Provide the [X, Y] coordinate of the cell's center where the given text is located.  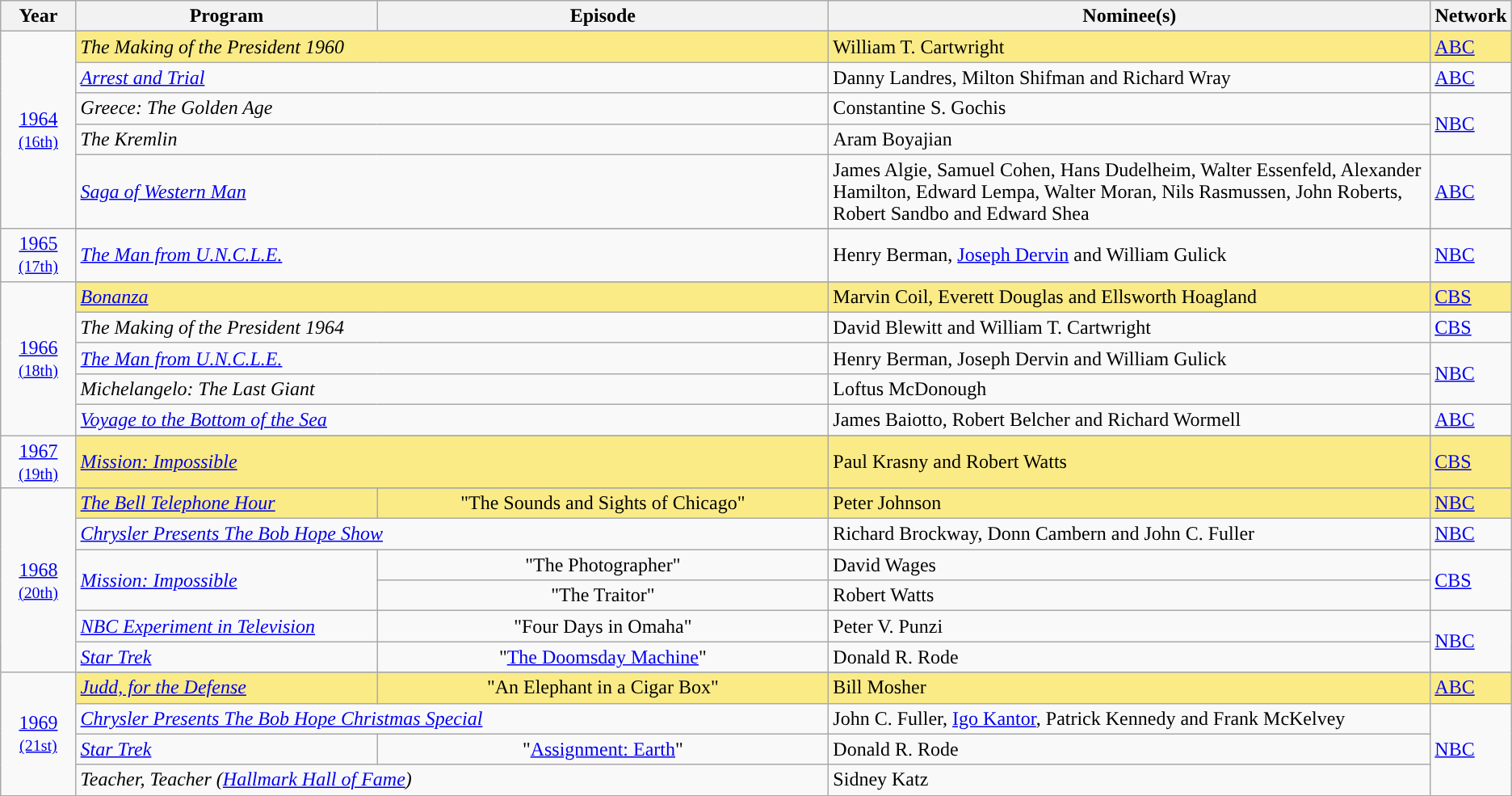
The Making of the President 1964 [452, 327]
Bill Mosher [1129, 688]
1967(19th) [39, 461]
Michelangelo: The Last Giant [452, 389]
Nominee(s) [1129, 16]
The Bell Telephone Hour [226, 503]
Network [1471, 16]
David Blewitt and William T. Cartwright [1129, 327]
William T. Cartwright [1129, 47]
1964(16th) [39, 130]
Chrysler Presents The Bob Hope Christmas Special [452, 718]
"An Elephant in a Cigar Box" [603, 688]
The Kremlin [452, 139]
John C. Fuller, Igo Kantor, Patrick Kennedy and Frank McKelvey [1129, 718]
"The Sounds and Sights of Chicago" [603, 503]
Greece: The Golden Age [452, 108]
Peter Johnson [1129, 503]
Chrysler Presents The Bob Hope Show [452, 534]
1968(20th) [39, 580]
Episode [603, 16]
"Four Days in Omaha" [603, 626]
1965(17th) [39, 255]
Peter V. Punzi [1129, 626]
Program [226, 16]
The Making of the President 1960 [452, 47]
Robert Watts [1129, 596]
Arrest and Trial [452, 78]
"The Photographer" [603, 565]
Year [39, 16]
"The Traitor" [603, 596]
Loftus McDonough [1129, 389]
Marvin Coil, Everett Douglas and Ellsworth Hoagland [1129, 297]
1966(18th) [39, 358]
Bonanza [452, 297]
David Wages [1129, 565]
Paul Krasny and Robert Watts [1129, 461]
"Assignment: Earth" [603, 749]
James Baiotto, Robert Belcher and Richard Wormell [1129, 419]
Richard Brockway, Donn Cambern and John C. Fuller [1129, 534]
"The Doomsday Machine" [603, 657]
Danny Landres, Milton Shifman and Richard Wray [1129, 78]
Aram Boyajian [1129, 139]
Sidney Katz [1129, 780]
Saga of Western Man [452, 192]
Voyage to the Bottom of the Sea [452, 419]
1969(21st) [39, 734]
Constantine S. Gochis [1129, 108]
Teacher, Teacher (Hallmark Hall of Fame) [452, 780]
NBC Experiment in Television [226, 626]
Judd, for the Defense [226, 688]
